Locate the cell with the specified text and output its [X, Y] center coordinate. 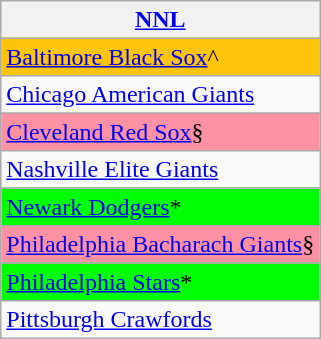
Baltimore Black Sox^ [160, 56]
Cleveland Red Sox§ [160, 132]
Newark Dodgers* [160, 206]
Nashville Elite Giants [160, 170]
Philadelphia Stars* [160, 282]
NNL [160, 20]
Pittsburgh Crawfords [160, 318]
Philadelphia Bacharach Giants§ [160, 244]
Chicago American Giants [160, 94]
